Return the [X, Y] coordinate for the center point of the cell that contains the specified text.  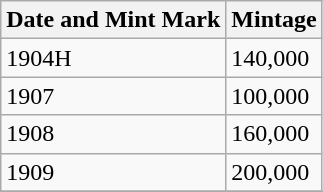
160,000 [274, 134]
1904H [114, 58]
200,000 [274, 172]
Date and Mint Mark [114, 20]
Mintage [274, 20]
1908 [114, 134]
140,000 [274, 58]
1909 [114, 172]
100,000 [274, 96]
1907 [114, 96]
